From the cell containing the given text, extract its center point as (x, y) coordinate. 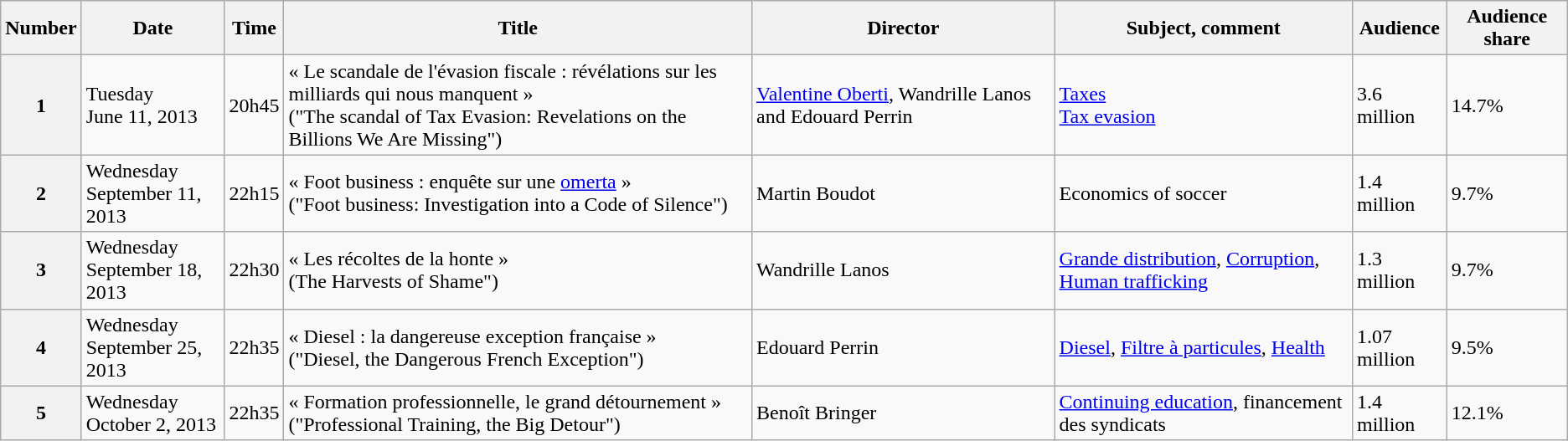
Wednesday September 18, 2013 (152, 270)
Benoît Bringer (903, 413)
2 (41, 193)
Diesel, Filtre à particules, Health (1203, 347)
Continuing education, financement des syndicats (1203, 413)
1 (41, 105)
14.7% (1507, 105)
Audience share (1507, 28)
Audience (1399, 28)
1.4million (1399, 193)
3.6 million (1399, 105)
Economics of soccer (1203, 193)
22h30 (255, 270)
« Les récoltes de la honte »(The Harvests of Shame") (518, 270)
1.4 million (1399, 413)
4 (41, 347)
Valentine Oberti, Wandrille Lanos and Edouard Perrin (903, 105)
9.5% (1507, 347)
Wednesday October 2, 2013 (152, 413)
Number (41, 28)
TuesdayJune 11, 2013 (152, 105)
Martin Boudot (903, 193)
Time (255, 28)
22h15 (255, 193)
« Diesel : la dangereuse exception française »("Diesel, the Dangerous French Exception") (518, 347)
3 (41, 270)
12.1% (1507, 413)
1.3 million (1399, 270)
Title (518, 28)
Director (903, 28)
5 (41, 413)
« Formation professionnelle, le grand détournement »("Professional Training, the Big Detour") (518, 413)
« Foot business : enquête sur une omerta »("Foot business: Investigation into a Code of Silence") (518, 193)
1.07 million (1399, 347)
Date (152, 28)
Subject, comment (1203, 28)
Wandrille Lanos (903, 270)
Wednesday September 11, 2013 (152, 193)
20h45 (255, 105)
TaxesTax evasion (1203, 105)
Edouard Perrin (903, 347)
Grande distribution, Corruption, Human trafficking (1203, 270)
Wednesday September 25, 2013 (152, 347)
